Return (x, y) of the center of cell containing provided text 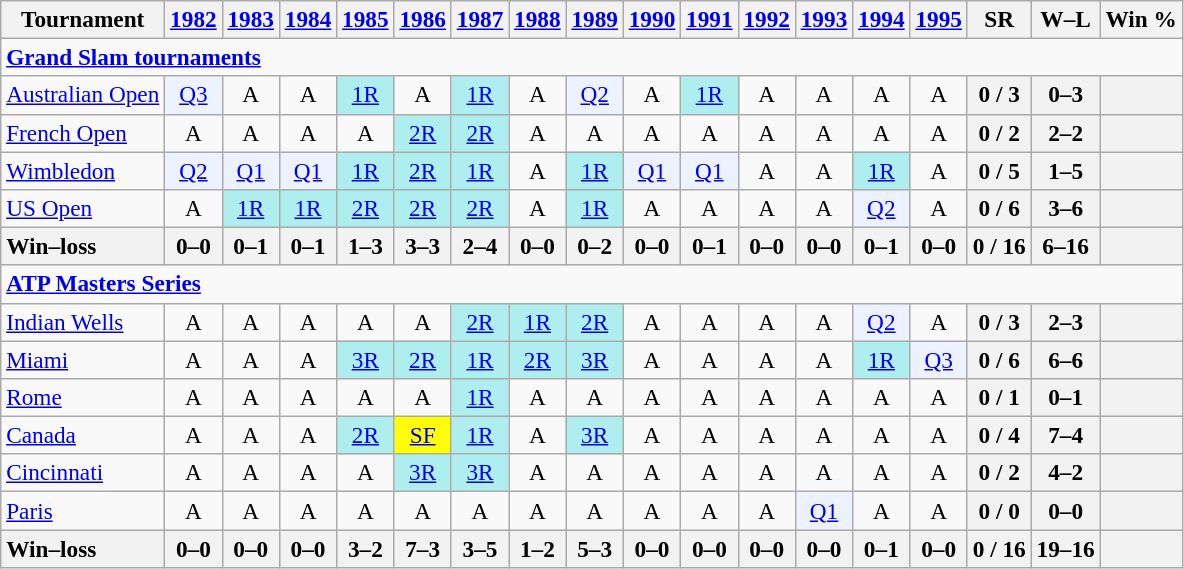
5–3 (594, 548)
19–16 (1066, 548)
US Open (83, 208)
1985 (366, 19)
1–2 (538, 548)
4–2 (1066, 473)
1–3 (366, 246)
Miami (83, 359)
Paris (83, 510)
Wimbledon (83, 170)
1993 (824, 19)
Rome (83, 397)
3–2 (366, 548)
Cincinnati (83, 473)
1989 (594, 19)
Canada (83, 435)
3–3 (422, 246)
3–5 (480, 548)
6–6 (1066, 359)
W–L (1066, 19)
French Open (83, 133)
0–2 (594, 246)
1990 (652, 19)
7–3 (422, 548)
0 / 0 (999, 510)
7–4 (1066, 435)
1982 (194, 19)
1984 (308, 19)
2–3 (1066, 322)
SF (422, 435)
1988 (538, 19)
1994 (882, 19)
3–6 (1066, 208)
ATP Masters Series (592, 284)
1983 (250, 19)
1992 (766, 19)
Tournament (83, 19)
1987 (480, 19)
1991 (710, 19)
6–16 (1066, 246)
0 / 4 (999, 435)
SR (999, 19)
0 / 1 (999, 397)
1995 (938, 19)
Australian Open (83, 95)
2–2 (1066, 133)
0–3 (1066, 95)
2–4 (480, 246)
0 / 5 (999, 170)
Indian Wells (83, 322)
1986 (422, 19)
Grand Slam tournaments (592, 57)
Win % (1141, 19)
1–5 (1066, 170)
